Determine the (x, y) coordinate at the center of the cell enclosing the given text.  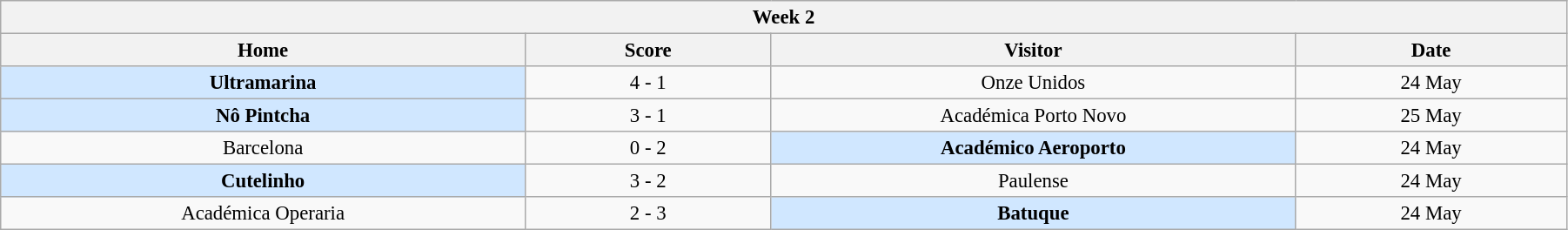
Académica Porto Novo (1034, 116)
Score (647, 51)
25 May (1431, 116)
0 - 2 (647, 148)
Cutelinho (263, 181)
2 - 3 (647, 213)
Date (1431, 51)
Onze Unidos (1034, 83)
3 - 1 (647, 116)
4 - 1 (647, 83)
Visitor (1034, 51)
Nô Pintcha (263, 116)
Ultramarina (263, 83)
Paulense (1034, 181)
Batuque (1034, 213)
3 - 2 (647, 181)
Home (263, 51)
Académica Operaria (263, 213)
Académico Aeroporto (1034, 148)
Week 2 (784, 17)
Barcelona (263, 148)
